Identify which cell holds the provided text, then report its (x, y) central coordinate. 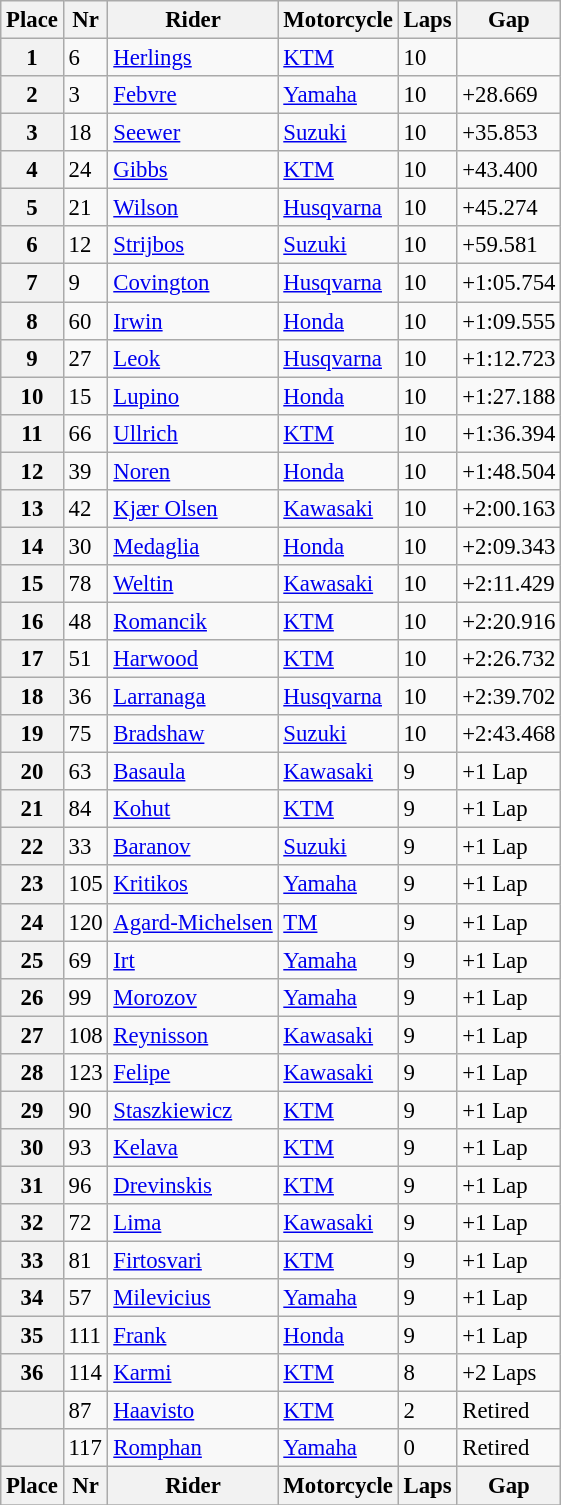
1 (32, 58)
+1:48.504 (509, 471)
Felipe (193, 1073)
57 (86, 1298)
Irt (193, 960)
28 (32, 1073)
Lupino (193, 396)
Morozov (193, 997)
Leok (193, 358)
4 (32, 170)
111 (86, 1336)
+2:09.343 (509, 546)
+59.581 (509, 245)
63 (86, 772)
Covington (193, 283)
78 (86, 584)
87 (86, 1411)
34 (32, 1298)
25 (32, 960)
+45.274 (509, 208)
+2:26.732 (509, 659)
117 (86, 1449)
Romphan (193, 1449)
+43.400 (509, 170)
81 (86, 1261)
35 (32, 1336)
Basaula (193, 772)
Strijbos (193, 245)
+1:05.754 (509, 283)
+2:43.468 (509, 734)
Bradshaw (193, 734)
90 (86, 1110)
Wilson (193, 208)
51 (86, 659)
+1:36.394 (509, 433)
123 (86, 1073)
7 (32, 283)
17 (32, 659)
99 (86, 997)
Reynisson (193, 1035)
32 (32, 1223)
Kelava (193, 1148)
48 (86, 621)
31 (32, 1185)
13 (32, 509)
26 (32, 997)
+2:20.916 (509, 621)
Weltin (193, 584)
Kohut (193, 809)
23 (32, 885)
39 (86, 471)
75 (86, 734)
Irwin (193, 321)
22 (32, 847)
Harwood (193, 659)
0 (428, 1449)
Gibbs (193, 170)
Seewer (193, 133)
Milevicius (193, 1298)
16 (32, 621)
60 (86, 321)
Karmi (193, 1373)
20 (32, 772)
66 (86, 433)
Lima (193, 1223)
Baranov (193, 847)
120 (86, 922)
+1:09.555 (509, 321)
Kjær Olsen (193, 509)
19 (32, 734)
105 (86, 885)
Noren (193, 471)
42 (86, 509)
Herlings (193, 58)
+2:39.702 (509, 697)
+35.853 (509, 133)
Frank (193, 1336)
Febvre (193, 95)
93 (86, 1148)
Haavisto (193, 1411)
Agard-Michelsen (193, 922)
Medaglia (193, 546)
Larranaga (193, 697)
108 (86, 1035)
+2:11.429 (509, 584)
84 (86, 809)
11 (32, 433)
Drevinskis (193, 1185)
29 (32, 1110)
Ullrich (193, 433)
14 (32, 546)
96 (86, 1185)
+28.669 (509, 95)
69 (86, 960)
114 (86, 1373)
Kritikos (193, 885)
Romancik (193, 621)
5 (32, 208)
+2 Laps (509, 1373)
TM (338, 922)
72 (86, 1223)
+1:12.723 (509, 358)
+2:00.163 (509, 509)
+1:27.188 (509, 396)
Staszkiewicz (193, 1110)
Firtosvari (193, 1261)
